Locate the cell with the specified text and output its [X, Y] center coordinate. 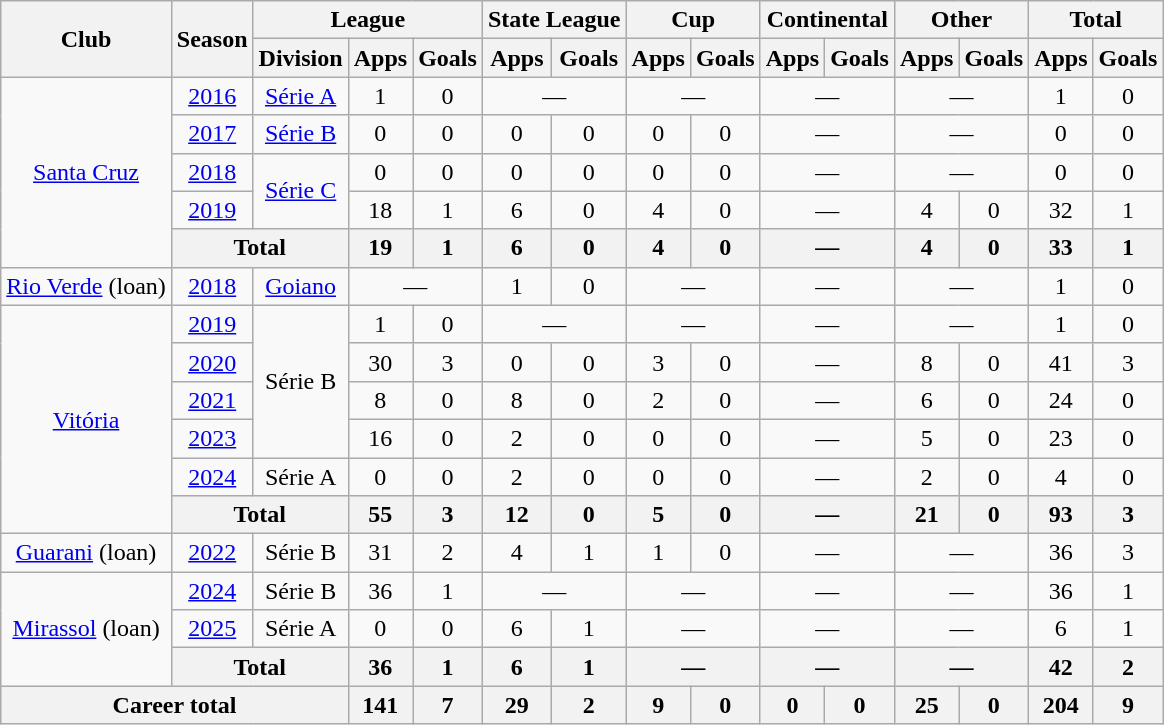
31 [380, 553]
23 [1061, 438]
Division [300, 58]
2025 [212, 629]
25 [926, 705]
Club [86, 39]
Career total [174, 705]
2020 [212, 362]
League [368, 20]
2017 [212, 134]
19 [380, 248]
Other [961, 20]
Mirassol (loan) [86, 629]
Santa Cruz [86, 172]
State League [554, 20]
33 [1061, 248]
Série C [300, 191]
21 [926, 515]
2021 [212, 400]
Continental [827, 20]
41 [1061, 362]
Guarani (loan) [86, 553]
204 [1061, 705]
24 [1061, 400]
42 [1061, 667]
12 [516, 515]
32 [1061, 210]
93 [1061, 515]
55 [380, 515]
Season [212, 39]
30 [380, 362]
141 [380, 705]
16 [380, 438]
7 [448, 705]
Vitória [86, 419]
Goiano [300, 286]
18 [380, 210]
2016 [212, 96]
Cup [693, 20]
29 [516, 705]
Rio Verde (loan) [86, 286]
2023 [212, 438]
2022 [212, 553]
